Return [X, Y] of the center of cell containing provided text 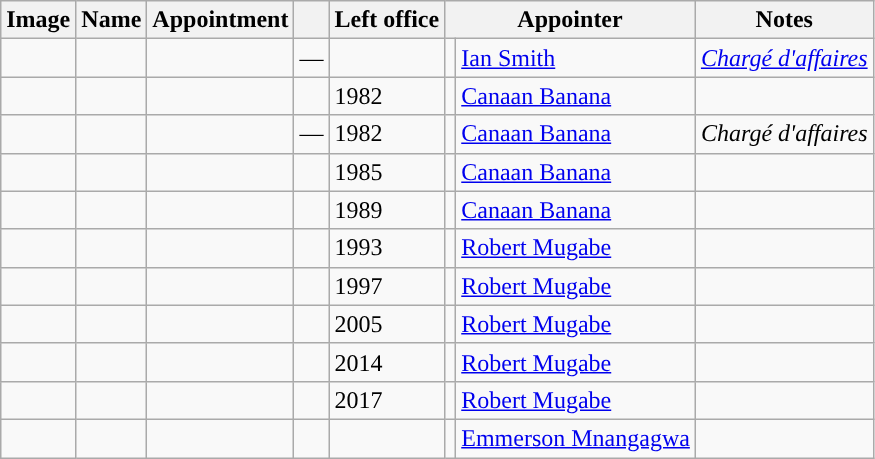
Ian Smith [576, 58]
1997 [387, 286]
Notes [784, 20]
1993 [387, 248]
2017 [387, 400]
2014 [387, 362]
Appointer [570, 20]
Left office [387, 20]
1989 [387, 210]
2005 [387, 324]
Emmerson Mnangagwa [576, 438]
1985 [387, 172]
Image [38, 20]
Appointment [220, 20]
Name [112, 20]
